From the cell containing the given text, extract its center point as [X, Y] coordinate. 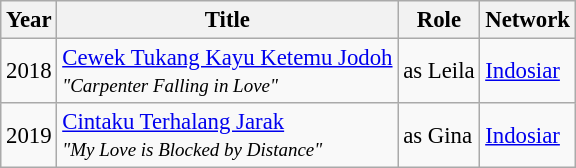
Cewek Tukang Kayu Ketemu Jodoh"Carpenter Falling in Love" [228, 72]
Network [528, 20]
as Leila [439, 72]
Year [29, 20]
2019 [29, 136]
Title [228, 20]
2018 [29, 72]
Cintaku Terhalang Jarak"My Love is Blocked by Distance" [228, 136]
as Gina [439, 136]
Role [439, 20]
